Return [x, y] of the center of cell containing provided text 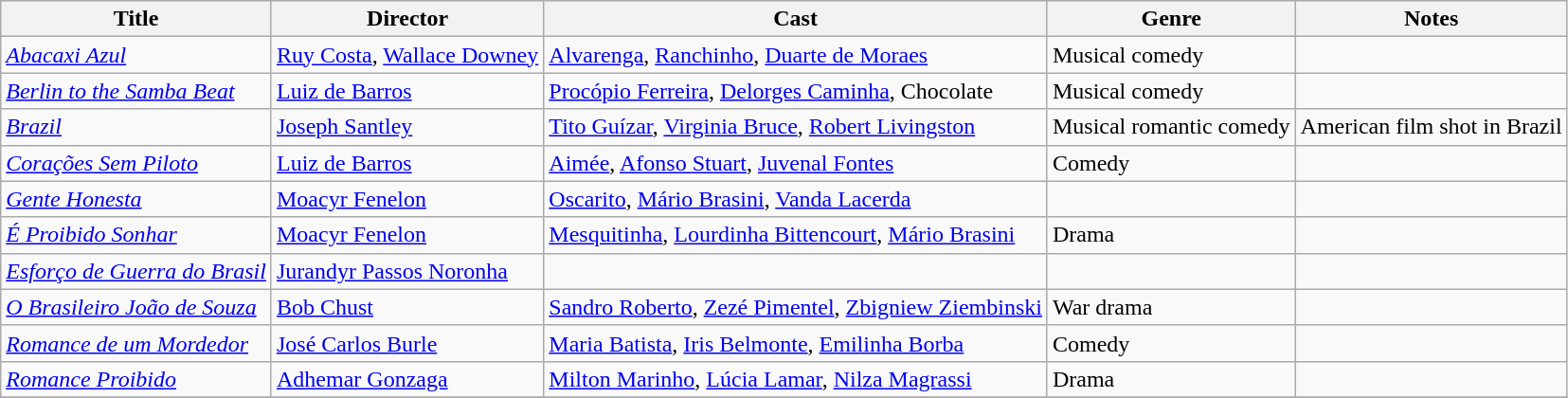
American film shot in Brazil [1431, 127]
Musical romantic comedy [1171, 127]
Genre [1171, 19]
Maria Batista, Iris Belmonte, Emilinha Borba [796, 343]
Gente Honesta [136, 199]
Sandro Roberto, Zezé Pimentel, Zbigniew Ziembinski [796, 307]
Berlin to the Samba Beat [136, 91]
Title [136, 19]
Cast [796, 19]
Adhemar Gonzaga [407, 379]
Ruy Costa, Wallace Downey [407, 55]
É Proibido Sonhar [136, 235]
Brazil [136, 127]
Oscarito, Mário Brasini, Vanda Lacerda [796, 199]
Procópio Ferreira, Delorges Caminha, Chocolate [796, 91]
Aimée, Afonso Stuart, Juvenal Fontes [796, 163]
Bob Chust [407, 307]
Notes [1431, 19]
War drama [1171, 307]
Jurandyr Passos Noronha [407, 271]
José Carlos Burle [407, 343]
Corações Sem Piloto [136, 163]
Joseph Santley [407, 127]
Tito Guízar, Virginia Bruce, Robert Livingston [796, 127]
Milton Marinho, Lúcia Lamar, Nilza Magrassi [796, 379]
Abacaxi Azul [136, 55]
Director [407, 19]
Alvarenga, Ranchinho, Duarte de Moraes [796, 55]
Romance Proibido [136, 379]
Mesquitinha, Lourdinha Bittencourt, Mário Brasini [796, 235]
Romance de um Mordedor [136, 343]
O Brasileiro João de Souza [136, 307]
Esforço de Guerra do Brasil [136, 271]
